Pinpoint the cell where the given text exists, returning its [X, Y] midpoint coordinate. 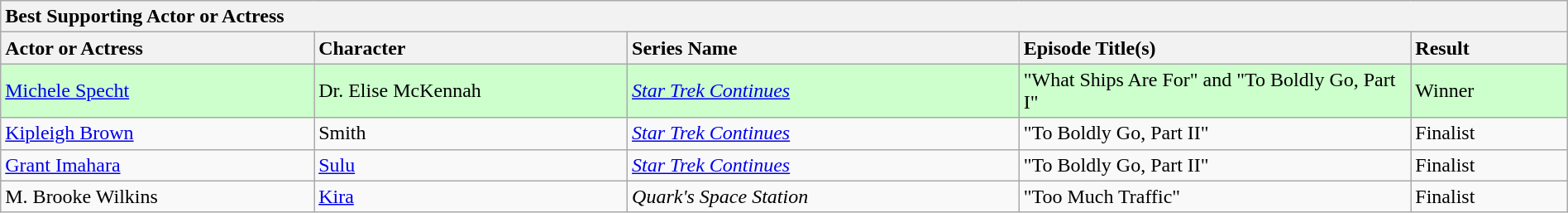
Kipleigh Brown [157, 133]
"Too Much Traffic" [1215, 196]
Grant Imahara [157, 165]
"What Ships Are For" and "To Boldly Go, Part I" [1215, 91]
Quark's Space Station [824, 196]
Michele Specht [157, 91]
Actor or Actress [157, 48]
Smith [471, 133]
Winner [1489, 91]
Best Supporting Actor or Actress [784, 17]
Dr. Elise McKennah [471, 91]
Episode Title(s) [1215, 48]
Result [1489, 48]
M. Brooke Wilkins [157, 196]
Kira [471, 196]
Sulu [471, 165]
Series Name [824, 48]
Character [471, 48]
